Detect which cell encompasses the target text, then output its (x, y) center coordinate. 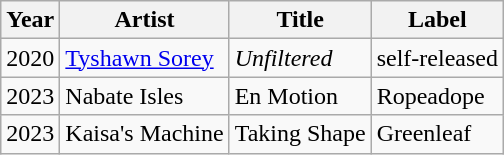
Kaisa's Machine (144, 134)
Tyshawn Sorey (144, 58)
Ropeadope (437, 96)
Greenleaf (437, 134)
2020 (30, 58)
Nabate Isles (144, 96)
Unfiltered (300, 58)
En Motion (300, 96)
Taking Shape (300, 134)
Artist (144, 20)
Label (437, 20)
self-released (437, 58)
Title (300, 20)
Year (30, 20)
